Scan for the cell matching the given text and deliver its (X, Y) coordinate at center. 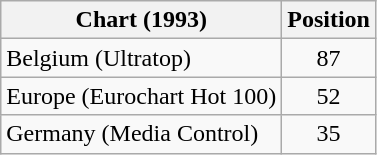
35 (329, 134)
Europe (Eurochart Hot 100) (142, 96)
Belgium (Ultratop) (142, 58)
Germany (Media Control) (142, 134)
Position (329, 20)
Chart (1993) (142, 20)
87 (329, 58)
52 (329, 96)
